Scan for the cell matching the given text and deliver its (X, Y) coordinate at center. 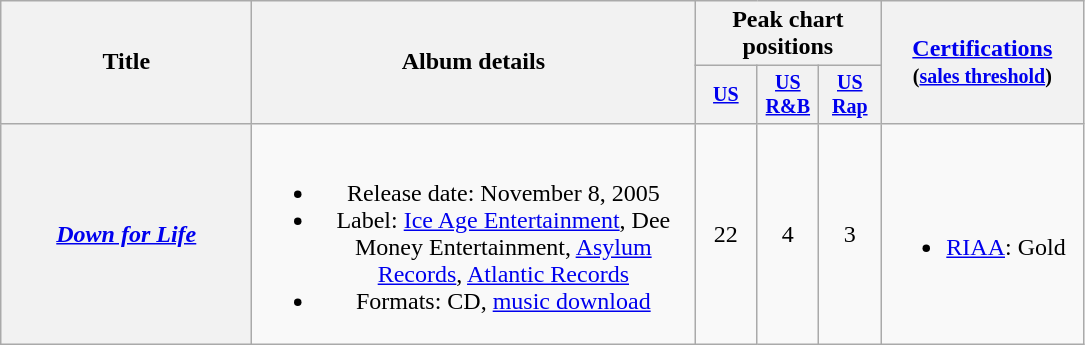
US (726, 94)
Certifications(sales threshold) (982, 62)
US R&B (788, 94)
Down for Life (126, 234)
Album details (474, 62)
US Rap (850, 94)
22 (726, 234)
Release date: November 8, 2005Label: Ice Age Entertainment, Dee Money Entertainment, Asylum Records, Atlantic RecordsFormats: CD, music download (474, 234)
Peak chart positions (788, 34)
RIAA: Gold (982, 234)
4 (788, 234)
Title (126, 62)
3 (850, 234)
